Locate the cell with the specified text and output its (X, Y) center coordinate. 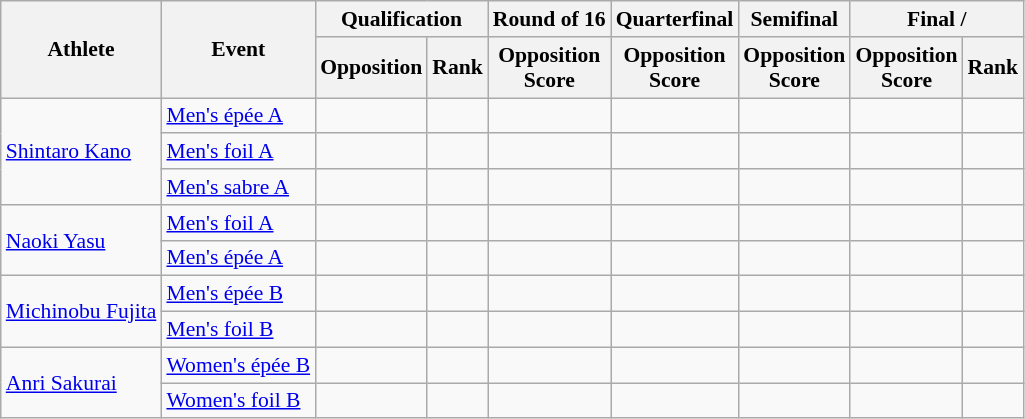
Shintaro Kano (82, 152)
Event (238, 50)
Men's épée B (238, 294)
Women's foil B (238, 401)
Athlete (82, 50)
Round of 16 (550, 19)
Men's foil B (238, 330)
Semifinal (794, 19)
Anri Sakurai (82, 382)
Final / (936, 19)
Women's épée B (238, 365)
Opposition (371, 68)
Naoki Yasu (82, 240)
Men's sabre A (238, 187)
Michinobu Fujita (82, 312)
Qualification (402, 19)
Quarterfinal (675, 19)
